Search for the cell housing the specified text and yield its (X, Y) center coordinate. 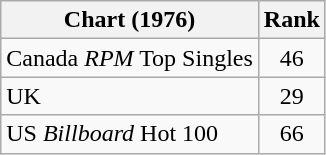
UK (130, 96)
Chart (1976) (130, 20)
US Billboard Hot 100 (130, 134)
Rank (292, 20)
Canada RPM Top Singles (130, 58)
46 (292, 58)
66 (292, 134)
29 (292, 96)
